For the text-containing cell, return its midpoint in (x, y) coordinate format. 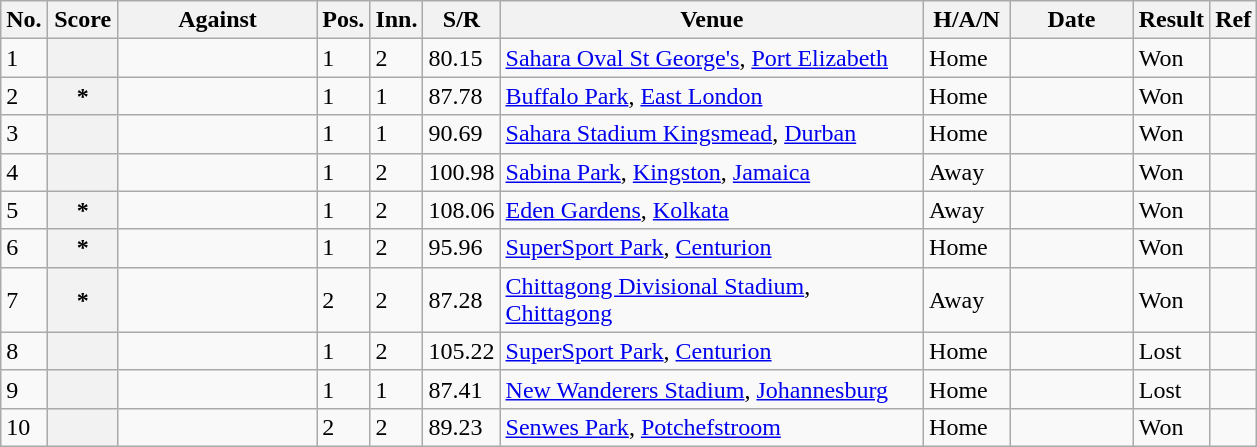
Ref (1234, 20)
100.98 (462, 172)
Score (82, 20)
90.69 (462, 134)
Inn. (396, 20)
Venue (712, 20)
80.15 (462, 58)
95.96 (462, 248)
Sahara Stadium Kingsmead, Durban (712, 134)
S/R (462, 20)
6 (24, 248)
Against (218, 20)
87.78 (462, 96)
Senwes Park, Potchefstroom (712, 427)
4 (24, 172)
87.41 (462, 389)
Chittagong Divisional Stadium, Chittagong (712, 300)
Result (1171, 20)
Buffalo Park, East London (712, 96)
H/A/N (967, 20)
New Wanderers Stadium, Johannesburg (712, 389)
Pos. (344, 20)
3 (24, 134)
Sahara Oval St George's, Port Elizabeth (712, 58)
87.28 (462, 300)
5 (24, 210)
Sabina Park, Kingston, Jamaica (712, 172)
10 (24, 427)
Date (1072, 20)
No. (24, 20)
108.06 (462, 210)
9 (24, 389)
Eden Gardens, Kolkata (712, 210)
105.22 (462, 351)
8 (24, 351)
7 (24, 300)
89.23 (462, 427)
